For the text-containing cell, return its midpoint in [x, y] coordinate format. 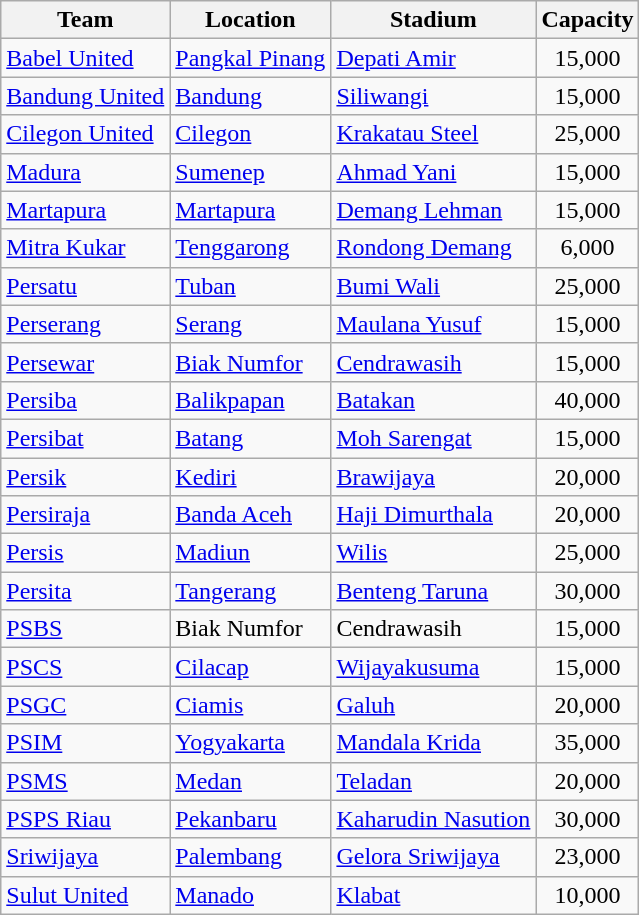
Tuban [250, 286]
Wijayakusuma [434, 667]
Moh Sarengat [434, 438]
Wilis [434, 553]
40,000 [588, 400]
35,000 [588, 743]
Kaharudin Nasution [434, 819]
23,000 [588, 857]
Tangerang [250, 591]
Sumenep [250, 172]
Madiun [250, 553]
Yogyakarta [250, 743]
Ciamis [250, 705]
PSCS [86, 667]
Klabat [434, 895]
Rondong Demang [434, 248]
Demang Lehman [434, 210]
PSGC [86, 705]
Persis [86, 553]
Benteng Taruna [434, 591]
Cilegon United [86, 134]
Sulut United [86, 895]
Galuh [434, 705]
10,000 [588, 895]
Capacity [588, 20]
Haji Dimurthala [434, 515]
Brawijaya [434, 477]
Batang [250, 438]
Bandung [250, 96]
Kediri [250, 477]
PSIM [86, 743]
Stadium [434, 20]
Pekanbaru [250, 819]
Persibat [86, 438]
Persatu [86, 286]
Bumi Wali [434, 286]
PSMS [86, 781]
Gelora Sriwijaya [434, 857]
Depati Amir [434, 58]
Persiba [86, 400]
6,000 [588, 248]
Persik [86, 477]
Palembang [250, 857]
PSPS Riau [86, 819]
Maulana Yusuf [434, 324]
Sriwijaya [86, 857]
Tenggarong [250, 248]
Location [250, 20]
Cilegon [250, 134]
Madura [86, 172]
Pangkal Pinang [250, 58]
Persewar [86, 362]
PSBS [86, 629]
Cilacap [250, 667]
Manado [250, 895]
Banda Aceh [250, 515]
Balikpapan [250, 400]
Perserang [86, 324]
Mandala Krida [434, 743]
Teladan [434, 781]
Serang [250, 324]
Siliwangi [434, 96]
Mitra Kukar [86, 248]
Bandung United [86, 96]
Ahmad Yani [434, 172]
Persita [86, 591]
Persiraja [86, 515]
Krakatau Steel [434, 134]
Team [86, 20]
Batakan [434, 400]
Babel United [86, 58]
Medan [250, 781]
